Provide the (x, y) coordinate of the cell's center where the given text is located.  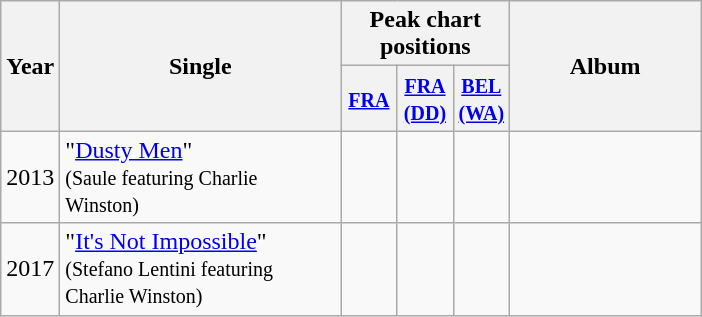
Single (200, 66)
2017 (30, 269)
Year (30, 66)
FRA (369, 98)
Peak chart positions (426, 34)
2013 (30, 177)
"It's Not Impossible" (Stefano Lentini featuring Charlie Winston) (200, 269)
Album (606, 66)
"Dusty Men" (Saule featuring Charlie Winston) (200, 177)
BEL (WA) (482, 98)
FRA (DD) (425, 98)
